Pinpoint the cell where the given text exists, returning its [x, y] midpoint coordinate. 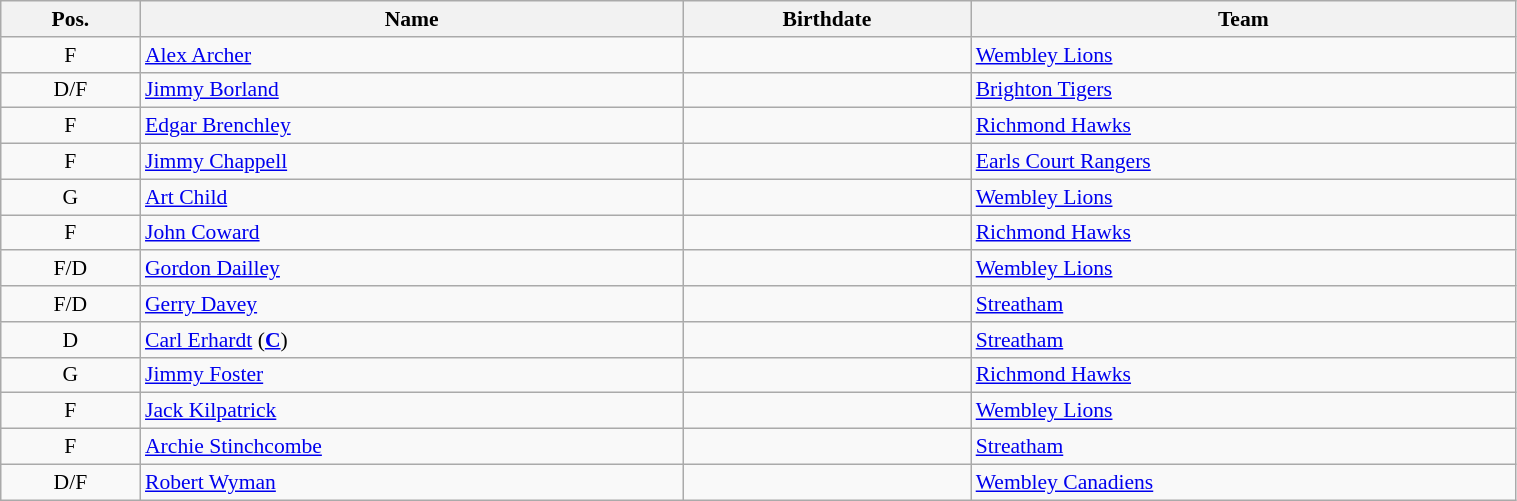
D [70, 340]
Jimmy Chappell [412, 162]
Edgar Brenchley [412, 126]
Archie Stinchcombe [412, 447]
Name [412, 19]
Alex Archer [412, 55]
Art Child [412, 197]
Jimmy Foster [412, 375]
Earls Court Rangers [1244, 162]
Wembley Canadiens [1244, 482]
Jack Kilpatrick [412, 411]
Gerry Davey [412, 304]
Brighton Tigers [1244, 90]
Carl Erhardt (C) [412, 340]
Birthdate [826, 19]
Jimmy Borland [412, 90]
Pos. [70, 19]
Robert Wyman [412, 482]
Gordon Dailley [412, 269]
Team [1244, 19]
John Coward [412, 233]
